Determine the [x, y] coordinate at the center of the cell enclosing the given text.  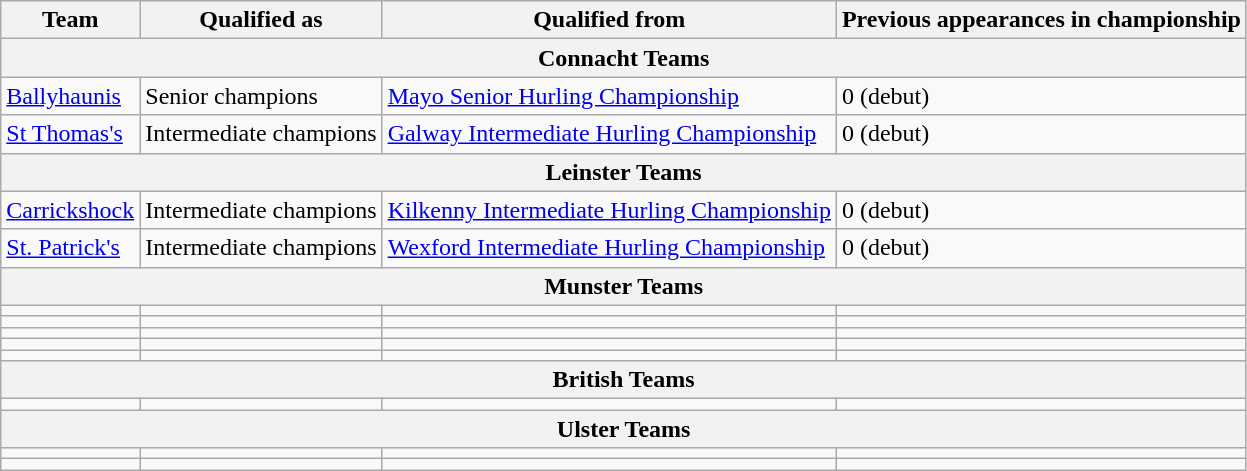
St Thomas's [70, 134]
Qualified as [261, 20]
Munster Teams [624, 286]
Connacht Teams [624, 58]
British Teams [624, 380]
Qualified from [609, 20]
St. Patrick's [70, 248]
Ballyhaunis [70, 96]
Kilkenny Intermediate Hurling Championship [609, 210]
Galway Intermediate Hurling Championship [609, 134]
Wexford Intermediate Hurling Championship [609, 248]
Ulster Teams [624, 429]
Mayo Senior Hurling Championship [609, 96]
Carrickshock [70, 210]
Previous appearances in championship [1041, 20]
Team [70, 20]
Senior champions [261, 96]
Leinster Teams [624, 172]
